Find where the given text appears and provide that cell's center as (x, y) coordinate. 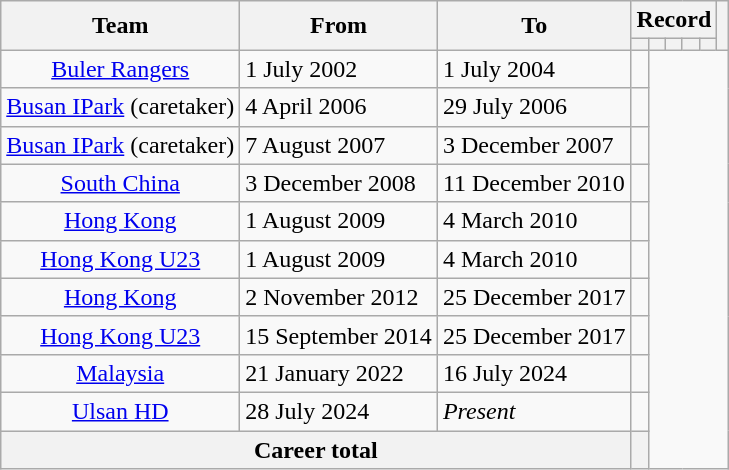
3 December 2008 (339, 183)
South China (120, 183)
Buler Rangers (120, 69)
3 December 2007 (534, 145)
21 January 2022 (339, 373)
Ulsan HD (120, 411)
From (339, 26)
1 July 2004 (534, 69)
11 December 2010 (534, 183)
16 July 2024 (534, 373)
Team (120, 26)
Career total (316, 449)
Malaysia (120, 373)
Record (674, 20)
28 July 2024 (339, 411)
29 July 2006 (534, 107)
To (534, 26)
Present (534, 411)
1 July 2002 (339, 69)
2 November 2012 (339, 297)
15 September 2014 (339, 335)
7 August 2007 (339, 145)
4 April 2006 (339, 107)
